Provide the [X, Y] coordinate of the cell's center where the given text is located.  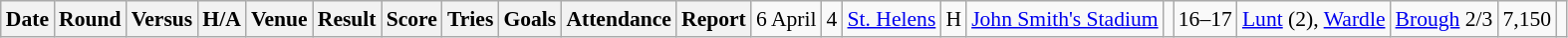
7,150 [1526, 19]
Goals [530, 19]
6 April [787, 19]
Score [412, 19]
Brough 2/3 [1444, 19]
Versus [162, 19]
H [953, 19]
Result [347, 19]
Tries [470, 19]
Attendance [619, 19]
Lunt (2), Wardle [1314, 19]
16–17 [1205, 19]
4 [833, 19]
Date [28, 19]
Venue [279, 19]
Report [713, 19]
St. Helens [891, 19]
Round [90, 19]
John Smith's Stadium [1065, 19]
H/A [221, 19]
